For the text-containing cell, return its midpoint in (x, y) coordinate format. 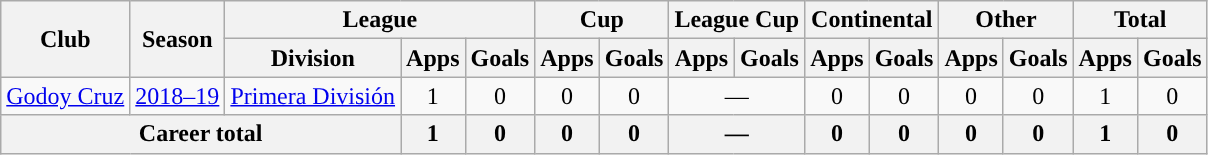
2018–19 (178, 96)
Primera División (313, 96)
Godoy Cruz (66, 96)
Other (1006, 20)
Division (313, 58)
Club (66, 39)
Continental (872, 20)
League (380, 20)
Career total (201, 134)
League Cup (737, 20)
Cup (602, 20)
Season (178, 39)
Total (1140, 20)
